Extract the [X, Y] coordinate from the center of the cell holding the provided text.  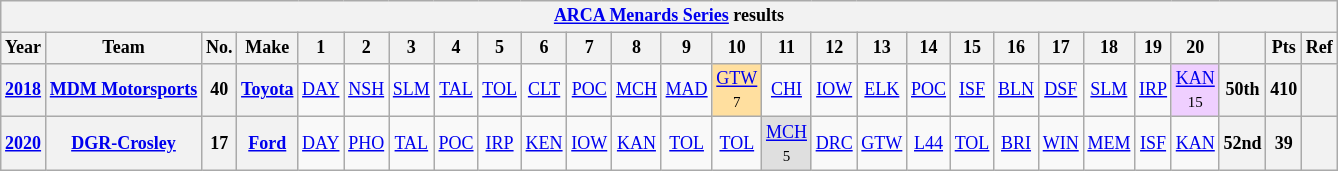
11 [787, 48]
1 [321, 48]
GTW7 [737, 90]
PHO [366, 144]
40 [220, 90]
2018 [24, 90]
14 [929, 48]
Make [268, 48]
Ref [1319, 48]
MDM Motorsports [123, 90]
KEN [544, 144]
5 [500, 48]
CLT [544, 90]
MCH5 [787, 144]
10 [737, 48]
7 [590, 48]
Team [123, 48]
15 [972, 48]
BRI [1016, 144]
39 [1284, 144]
MCH [637, 90]
6 [544, 48]
BLN [1016, 90]
ARCA Menards Series results [669, 16]
Pts [1284, 48]
ELK [882, 90]
12 [834, 48]
WIN [1060, 144]
50th [1242, 90]
KAN15 [1195, 90]
GTW [882, 144]
MEM [1109, 144]
3 [411, 48]
L44 [929, 144]
13 [882, 48]
8 [637, 48]
410 [1284, 90]
CHI [787, 90]
9 [686, 48]
Year [24, 48]
2020 [24, 144]
DRC [834, 144]
MAD [686, 90]
18 [1109, 48]
2 [366, 48]
19 [1154, 48]
DSF [1060, 90]
20 [1195, 48]
No. [220, 48]
4 [456, 48]
52nd [1242, 144]
Toyota [268, 90]
NSH [366, 90]
Ford [268, 144]
16 [1016, 48]
DGR-Crosley [123, 144]
